Output the [x, y] coordinate of the center of the cell containing the given text.  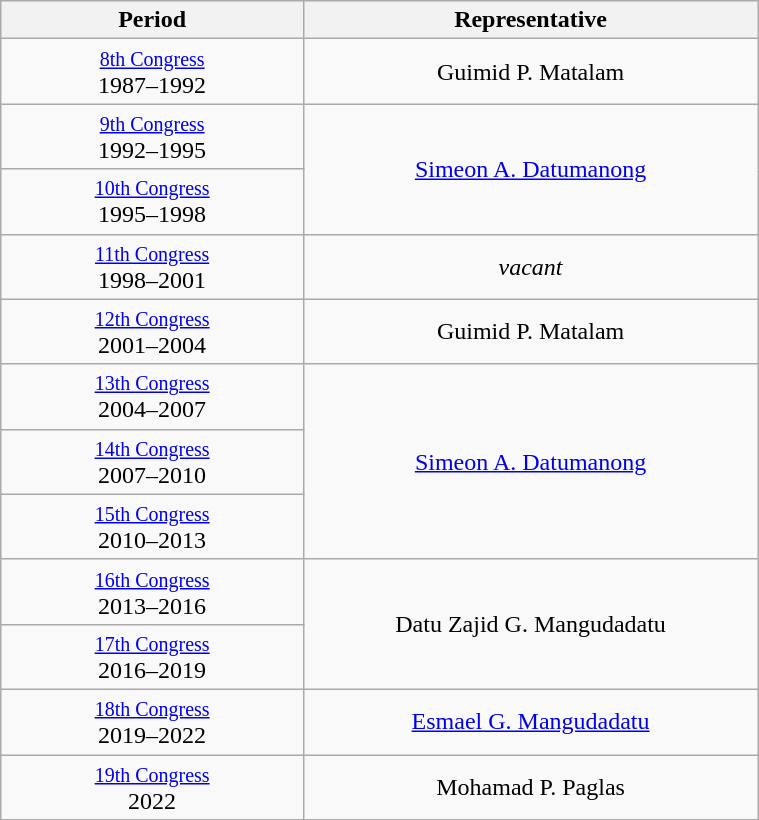
vacant [530, 266]
Esmael G. Mangudadatu [530, 722]
9th Congress1992–1995 [152, 136]
16th Congress2013–2016 [152, 592]
13th Congress2004–2007 [152, 396]
12th Congress2001–2004 [152, 332]
Representative [530, 20]
Datu Zajid G. Mangudadatu [530, 624]
14th Congress2007–2010 [152, 462]
17th Congress2016–2019 [152, 656]
11th Congress1998–2001 [152, 266]
Mohamad P. Paglas [530, 786]
10th Congress1995–1998 [152, 202]
8th Congress1987–1992 [152, 72]
18th Congress2019–2022 [152, 722]
19th Congress2022 [152, 786]
15th Congress2010–2013 [152, 526]
Period [152, 20]
